Search for the cell housing the specified text and yield its [X, Y] center coordinate. 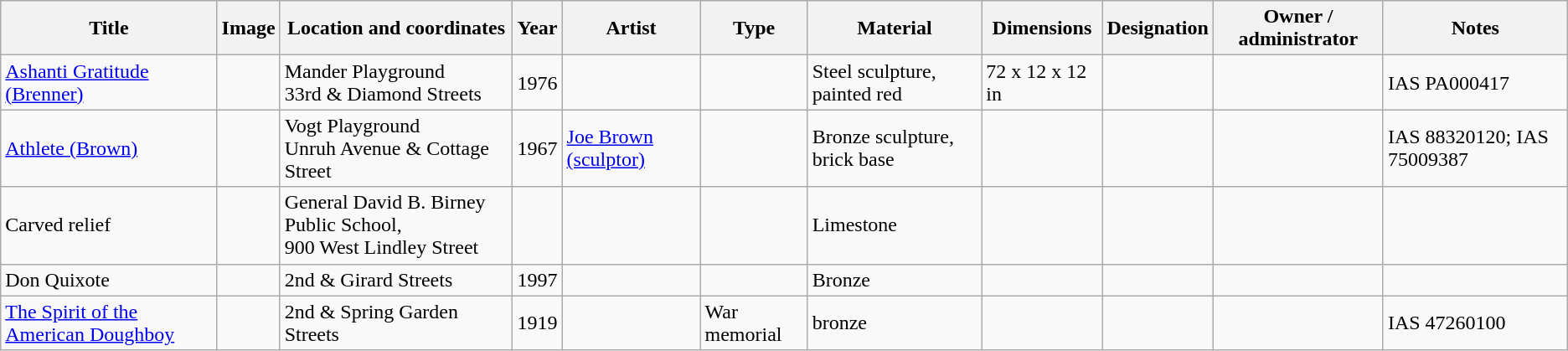
War memorial [754, 323]
Location and coordinates [396, 28]
Athlete (Brown) [109, 148]
IAS PA000417 [1475, 82]
Bronze sculpture, brick base [895, 148]
Designation [1158, 28]
IAS 88320120; IAS 75009387 [1475, 148]
Steel sculpture, painted red [895, 82]
2nd & Spring Garden Streets [396, 323]
72 x 12 x 12 in [1042, 82]
1976 [538, 82]
1967 [538, 148]
Bronze [895, 280]
Artist [632, 28]
2nd & Girard Streets [396, 280]
Vogt Playground Unruh Avenue & Cottage Street [396, 148]
Carved relief [109, 225]
Limestone [895, 225]
Material [895, 28]
Ashanti Gratitude (Brenner) [109, 82]
Title [109, 28]
Owner / administrator [1298, 28]
Don Quixote [109, 280]
Joe Brown (sculptor) [632, 148]
Dimensions [1042, 28]
Year [538, 28]
bronze [895, 323]
Mander Playground33rd & Diamond Streets [396, 82]
The Spirit of the American Doughboy [109, 323]
1919 [538, 323]
General David B. Birney Public School,900 West Lindley Street [396, 225]
Type [754, 28]
Notes [1475, 28]
IAS 47260100 [1475, 323]
Image [248, 28]
1997 [538, 280]
